For the text-containing cell, return its midpoint in (x, y) coordinate format. 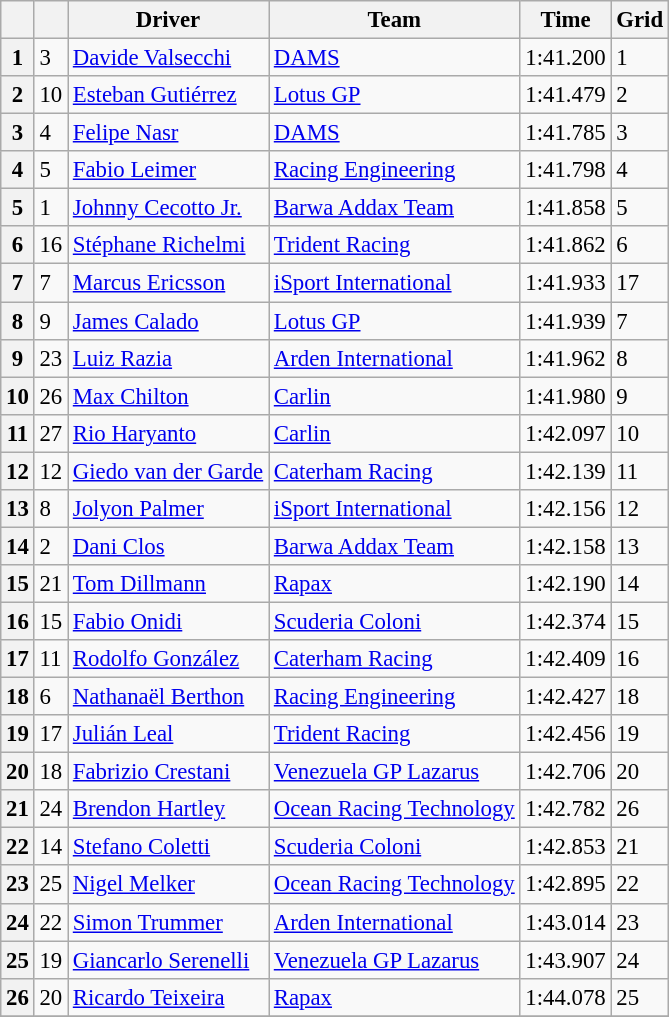
1:42.139 (566, 471)
1:41.200 (566, 58)
Marcus Ericsson (168, 283)
1:44.078 (566, 997)
Dani Clos (168, 546)
Jolyon Palmer (168, 509)
Max Chilton (168, 396)
1:42.190 (566, 584)
Giedo van der Garde (168, 471)
Rodolfo González (168, 659)
1:42.427 (566, 697)
Luiz Razia (168, 358)
Giancarlo Serenelli (168, 960)
Esteban Gutiérrez (168, 95)
1:41.962 (566, 358)
1:42.782 (566, 809)
1:42.409 (566, 659)
1:43.014 (566, 922)
Nathanaël Berthon (168, 697)
Grid (640, 20)
1:42.706 (566, 772)
Rio Haryanto (168, 433)
27 (50, 433)
Brendon Hartley (168, 809)
1:42.158 (566, 546)
Julián Leal (168, 734)
Nigel Melker (168, 885)
1:43.907 (566, 960)
1:41.980 (566, 396)
1:41.862 (566, 245)
Johnny Cecotto Jr. (168, 208)
1:41.785 (566, 133)
1:41.479 (566, 95)
Driver (168, 20)
Stefano Coletti (168, 847)
Felipe Nasr (168, 133)
1:41.858 (566, 208)
1:41.798 (566, 170)
1:42.374 (566, 621)
Team (394, 20)
1:42.097 (566, 433)
1:42.156 (566, 509)
Fabio Onidi (168, 621)
Time (566, 20)
Tom Dillmann (168, 584)
Stéphane Richelmi (168, 245)
1:42.456 (566, 734)
1:42.853 (566, 847)
Fabio Leimer (168, 170)
1:41.933 (566, 283)
Davide Valsecchi (168, 58)
Fabrizio Crestani (168, 772)
Simon Trummer (168, 922)
1:42.895 (566, 885)
Ricardo Teixeira (168, 997)
1:41.939 (566, 321)
James Calado (168, 321)
